Output the [x, y] coordinate of the center of the cell containing the given text.  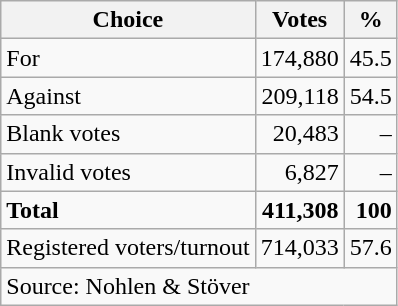
209,118 [300, 96]
174,880 [300, 58]
Blank votes [128, 134]
Total [128, 210]
Invalid votes [128, 172]
Choice [128, 20]
Registered voters/turnout [128, 248]
20,483 [300, 134]
54.5 [370, 96]
714,033 [300, 248]
6,827 [300, 172]
Votes [300, 20]
Against [128, 96]
Source: Nohlen & Stöver [199, 286]
57.6 [370, 248]
For [128, 58]
45.5 [370, 58]
411,308 [300, 210]
% [370, 20]
100 [370, 210]
